Extract the [x, y] coordinate from the center of the cell holding the provided text.  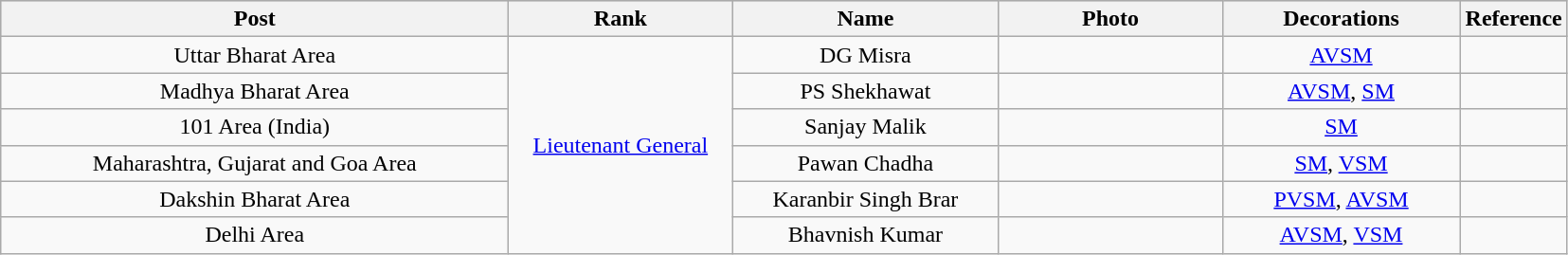
PS Shekhawat [866, 91]
SM [1342, 127]
Sanjay Malik [866, 127]
Dakshin Bharat Area [255, 199]
Decorations [1342, 19]
Bhavnish Kumar [866, 235]
Karanbir Singh Brar [866, 199]
AVSM [1342, 55]
Madhya Bharat Area [255, 91]
SM, VSM [1342, 163]
AVSM, SM [1342, 91]
Reference [1514, 19]
Photo [1110, 19]
Maharashtra, Gujarat and Goa Area [255, 163]
Name [866, 19]
Rank [621, 19]
AVSM, VSM [1342, 235]
Delhi Area [255, 235]
Uttar Bharat Area [255, 55]
Pawan Chadha [866, 163]
PVSM, AVSM [1342, 199]
DG Misra [866, 55]
101 Area (India) [255, 127]
Post [255, 19]
Lieutenant General [621, 145]
